Identify which cell holds the provided text, then report its (x, y) central coordinate. 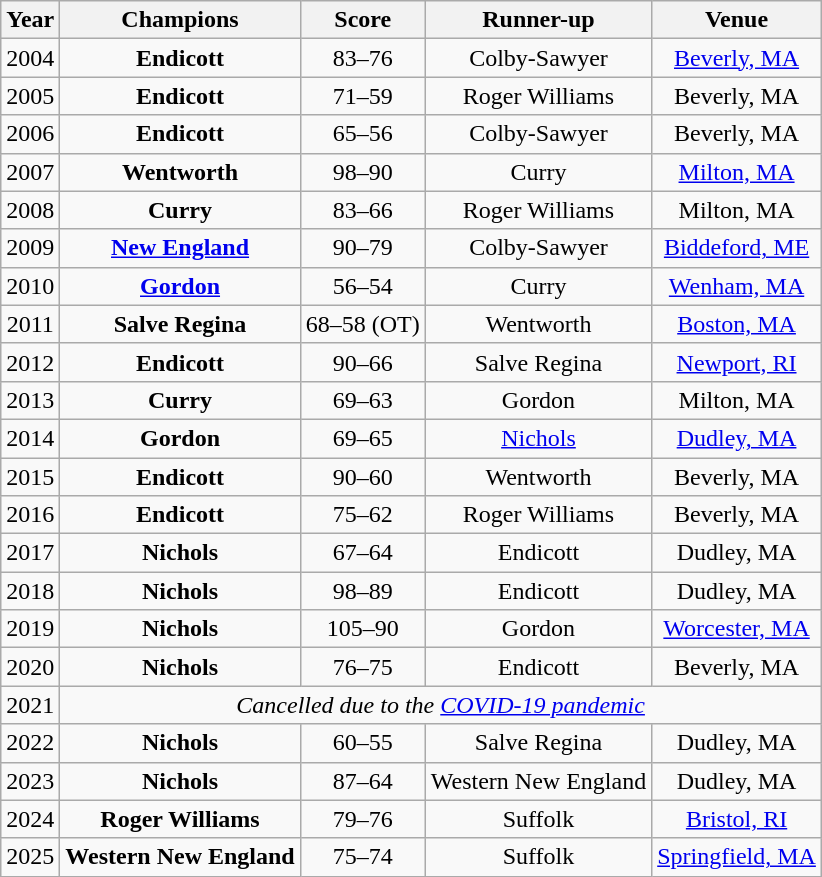
83–76 (362, 58)
90–60 (362, 477)
2025 (30, 857)
79–76 (362, 819)
2021 (30, 705)
83–66 (362, 210)
2015 (30, 477)
98–89 (362, 591)
2023 (30, 781)
56–54 (362, 286)
2013 (30, 400)
2008 (30, 210)
2018 (30, 591)
2006 (30, 134)
Year (30, 20)
2009 (30, 248)
68–58 (OT) (362, 324)
98–90 (362, 172)
90–79 (362, 248)
69–65 (362, 438)
Boston, MA (737, 324)
Newport, RI (737, 362)
2010 (30, 286)
Worcester, MA (737, 629)
2005 (30, 96)
76–75 (362, 667)
2011 (30, 324)
2020 (30, 667)
Bristol, RI (737, 819)
2007 (30, 172)
87–64 (362, 781)
Wenham, MA (737, 286)
2017 (30, 553)
105–90 (362, 629)
71–59 (362, 96)
New England (180, 248)
Score (362, 20)
Cancelled due to the COVID-19 pandemic (441, 705)
2024 (30, 819)
2012 (30, 362)
Champions (180, 20)
75–74 (362, 857)
2019 (30, 629)
69–63 (362, 400)
75–62 (362, 515)
2004 (30, 58)
60–55 (362, 743)
2016 (30, 515)
65–56 (362, 134)
90–66 (362, 362)
67–64 (362, 553)
Runner-up (538, 20)
Springfield, MA (737, 857)
2022 (30, 743)
Venue (737, 20)
Biddeford, ME (737, 248)
2014 (30, 438)
